Output the (x, y) coordinate of the center of the cell containing the given text.  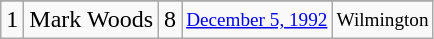
December 5, 1992 (257, 20)
Wilmington (382, 20)
1 (12, 20)
Mark Woods (92, 20)
8 (170, 20)
